Find where the given text appears and provide that cell's center as [X, Y] coordinate. 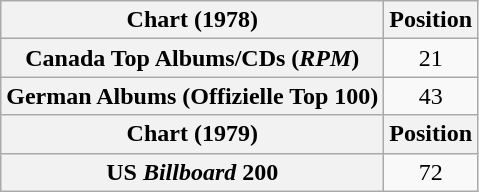
German Albums (Offizielle Top 100) [192, 96]
43 [431, 96]
Chart (1979) [192, 134]
72 [431, 172]
21 [431, 58]
Canada Top Albums/CDs (RPM) [192, 58]
US Billboard 200 [192, 172]
Chart (1978) [192, 20]
